Output the [x, y] coordinate of the center of the cell containing the given text.  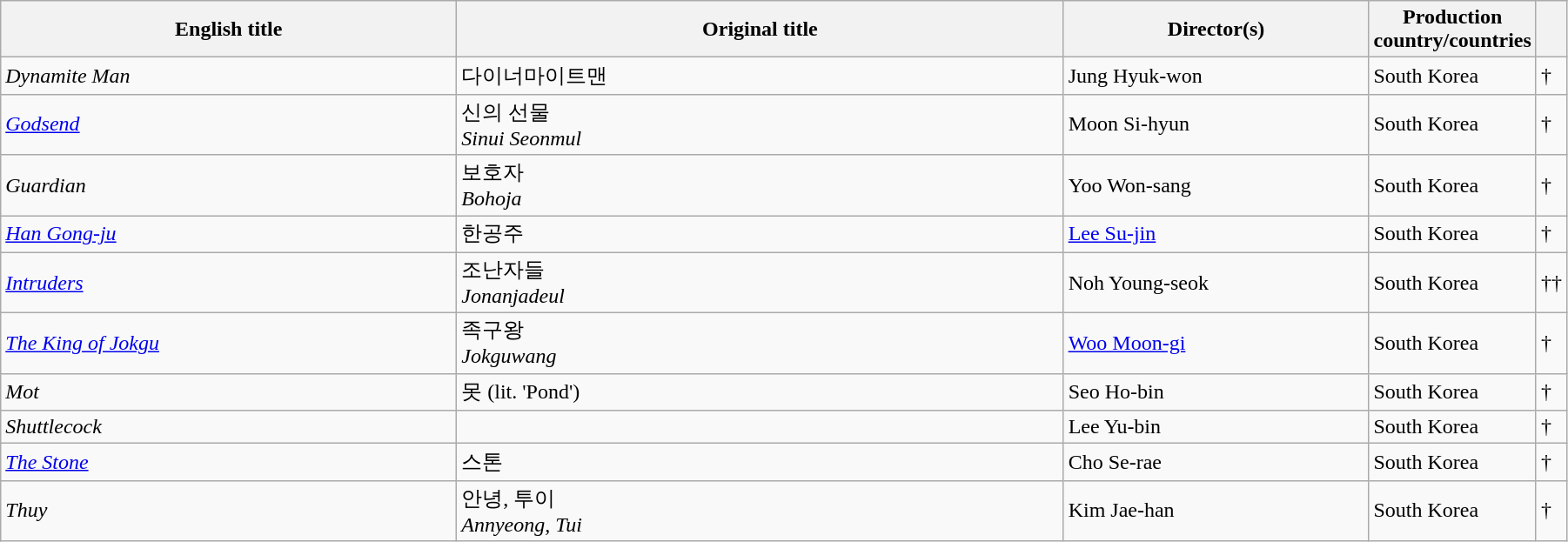
한공주 [761, 235]
English title [229, 30]
보호자Bohoja [761, 185]
The King of Jokgu [229, 344]
Jung Hyuk-won [1216, 77]
안녕, 투이Annyeong, Tui [761, 511]
Director(s) [1216, 30]
Godsend [229, 124]
Woo Moon-gi [1216, 344]
Kim Jae-han [1216, 511]
Production country/countries [1452, 30]
다이너마이트맨 [761, 77]
Guardian [229, 185]
Han Gong-ju [229, 235]
Cho Se-rae [1216, 463]
Original title [761, 30]
못 (lit. 'Pond') [761, 391]
Noh Young-seok [1216, 283]
Moon Si-hyun [1216, 124]
Yoo Won-sang [1216, 185]
The Stone [229, 463]
Mot [229, 391]
Thuy [229, 511]
Lee Su-jin [1216, 235]
Dynamite Man [229, 77]
신의 선물Sinui Seonmul [761, 124]
Shuttlecock [229, 427]
†† [1551, 283]
스톤 [761, 463]
Intruders [229, 283]
Lee Yu-bin [1216, 427]
조난자들Jonanjadeul [761, 283]
Seo Ho-bin [1216, 391]
족구왕Jokguwang [761, 344]
